Search for the cell housing the specified text and yield its (X, Y) center coordinate. 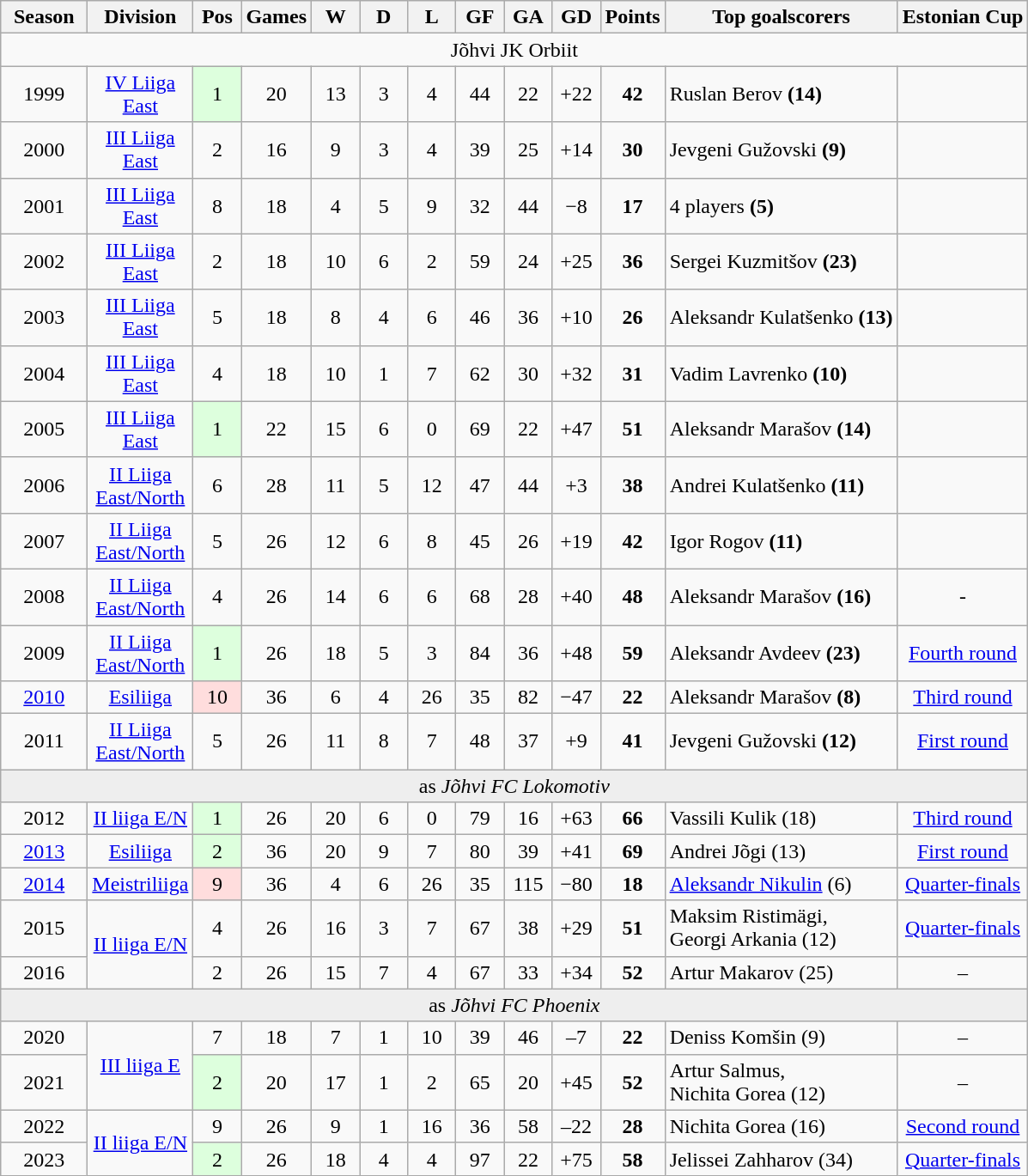
2001 (45, 206)
+34 (576, 972)
+48 (576, 653)
+47 (576, 430)
Fourth round (963, 653)
Season (45, 17)
D (384, 17)
2000 (45, 149)
82 (528, 698)
IV Liiga East (141, 94)
Deniss Komšin (9) (782, 1038)
4 players (5) (782, 206)
Aleksandr Avdeev (23) (782, 653)
GD (576, 17)
Meistriliiga (141, 884)
2004 (45, 373)
2009 (45, 653)
97 (480, 1159)
–7 (576, 1038)
Vadim Lavrenko (10) (782, 373)
2021 (45, 1082)
2008 (45, 596)
2011 (45, 742)
25 (528, 149)
+3 (576, 484)
Igor Rogov (11) (782, 541)
2007 (45, 541)
Estonian Cup (963, 17)
115 (528, 884)
Games (277, 17)
80 (480, 851)
Andrei Jõgi (13) (782, 851)
2010 (45, 698)
31 (632, 373)
2022 (45, 1126)
13 (336, 94)
+41 (576, 851)
Aleksandr Marašov (8) (782, 698)
Jevgeni Gužovski (9) (782, 149)
+25 (576, 261)
37 (528, 742)
Aleksandr Nikulin (6) (782, 884)
2003 (45, 318)
Artur Makarov (25) (782, 972)
III liiga E (141, 1065)
Points (632, 17)
Pos (217, 17)
Andrei Kulatšenko (11) (782, 484)
as Jõhvi FC Phoenix (514, 1005)
L (432, 17)
Artur Salmus, Nichita Gorea (12) (782, 1082)
2020 (45, 1038)
Maksim Ristimägi, Georgi Arkania (12) (782, 928)
65 (480, 1082)
+14 (576, 149)
2015 (45, 928)
1999 (45, 94)
+40 (576, 596)
Jõhvi JK Orbiit (514, 50)
2005 (45, 430)
32 (480, 206)
Aleksandr Marašov (14) (782, 430)
62 (480, 373)
Division (141, 17)
–22 (576, 1126)
Ruslan Berov (14) (782, 94)
2006 (45, 484)
2013 (45, 851)
+10 (576, 318)
33 (528, 972)
Nichita Gorea (16) (782, 1126)
−8 (576, 206)
+22 (576, 94)
2012 (45, 819)
41 (632, 742)
Aleksandr Kulatšenko (13) (782, 318)
Top goalscorers (782, 17)
as Jõhvi FC Lokomotiv (514, 786)
GA (528, 17)
+9 (576, 742)
Jelissei Zahharov (34) (782, 1159)
2016 (45, 972)
Aleksandr Marašov (16) (782, 596)
66 (632, 819)
+19 (576, 541)
- (963, 596)
+45 (576, 1082)
Jevgeni Gužovski (12) (782, 742)
+32 (576, 373)
+29 (576, 928)
45 (480, 541)
79 (480, 819)
Second round (963, 1126)
Vassili Kulik (18) (782, 819)
W (336, 17)
68 (480, 596)
2002 (45, 261)
GF (480, 17)
+63 (576, 819)
84 (480, 653)
−47 (576, 698)
24 (528, 261)
14 (336, 596)
2023 (45, 1159)
+75 (576, 1159)
Sergei Kuzmitšov (23) (782, 261)
−80 (576, 884)
47 (480, 484)
2014 (45, 884)
